Identify which cell holds the provided text, then report its (X, Y) central coordinate. 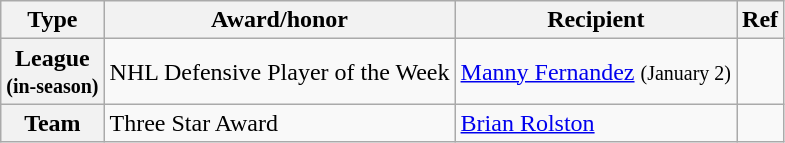
Recipient (596, 20)
Team (52, 123)
Brian Rolston (596, 123)
Type (52, 20)
Three Star Award (280, 123)
Manny Fernandez (January 2) (596, 72)
NHL Defensive Player of the Week (280, 72)
League(in-season) (52, 72)
Award/honor (280, 20)
Ref (760, 20)
